Provide the [X, Y] coordinate of the cell's center where the given text is located.  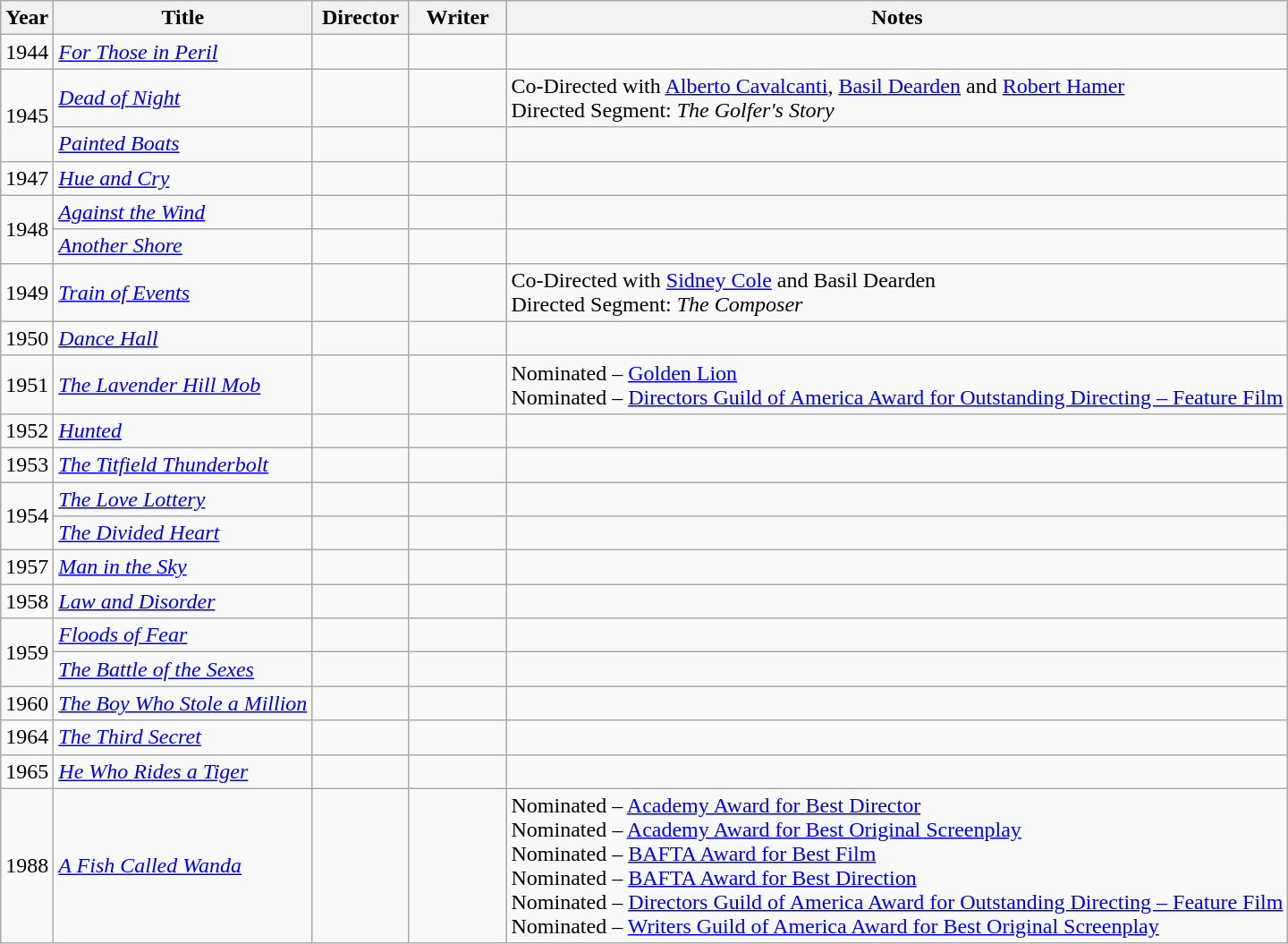
Man in the Sky [182, 567]
Floods of Fear [182, 635]
Year [27, 18]
Train of Events [182, 292]
1953 [27, 464]
1950 [27, 338]
The Titfield Thunderbolt [182, 464]
The Lavender Hill Mob [182, 385]
1988 [27, 866]
A Fish Called Wanda [182, 866]
The Boy Who Stole a Million [182, 703]
1944 [27, 52]
Notes [897, 18]
1949 [27, 292]
Against the Wind [182, 212]
1960 [27, 703]
1952 [27, 430]
Law and Disorder [182, 601]
Painted Boats [182, 144]
The Battle of the Sexes [182, 669]
He Who Rides a Tiger [182, 771]
The Third Secret [182, 737]
Writer [458, 18]
1965 [27, 771]
1958 [27, 601]
1945 [27, 115]
Title [182, 18]
Dance Hall [182, 338]
1957 [27, 567]
Another Shore [182, 246]
Co-Directed with Sidney Cole and Basil DeardenDirected Segment: The Composer [897, 292]
Hunted [182, 430]
The Love Lottery [182, 498]
1954 [27, 515]
1948 [27, 229]
Director [361, 18]
For Those in Peril [182, 52]
Nominated – Golden LionNominated – Directors Guild of America Award for Outstanding Directing – Feature Film [897, 385]
1947 [27, 178]
Dead of Night [182, 98]
1964 [27, 737]
1951 [27, 385]
The Divided Heart [182, 533]
Hue and Cry [182, 178]
Co-Directed with Alberto Cavalcanti, Basil Dearden and Robert HamerDirected Segment: The Golfer's Story [897, 98]
1959 [27, 652]
